Locate the cell with the specified text and output its [X, Y] center coordinate. 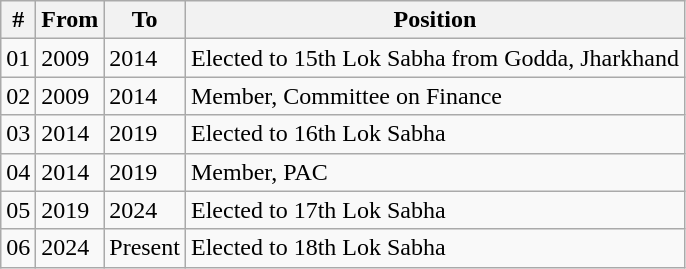
Elected to 15th Lok Sabha from Godda, Jharkhand [434, 58]
06 [18, 248]
To [145, 20]
Elected to 17th Lok Sabha [434, 210]
04 [18, 172]
Elected to 18th Lok Sabha [434, 248]
From [70, 20]
Present [145, 248]
01 [18, 58]
02 [18, 96]
Member, PAC [434, 172]
Position [434, 20]
Member, Committee on Finance [434, 96]
03 [18, 134]
Elected to 16th Lok Sabha [434, 134]
# [18, 20]
05 [18, 210]
